Return [X, Y] of the center of cell containing provided text 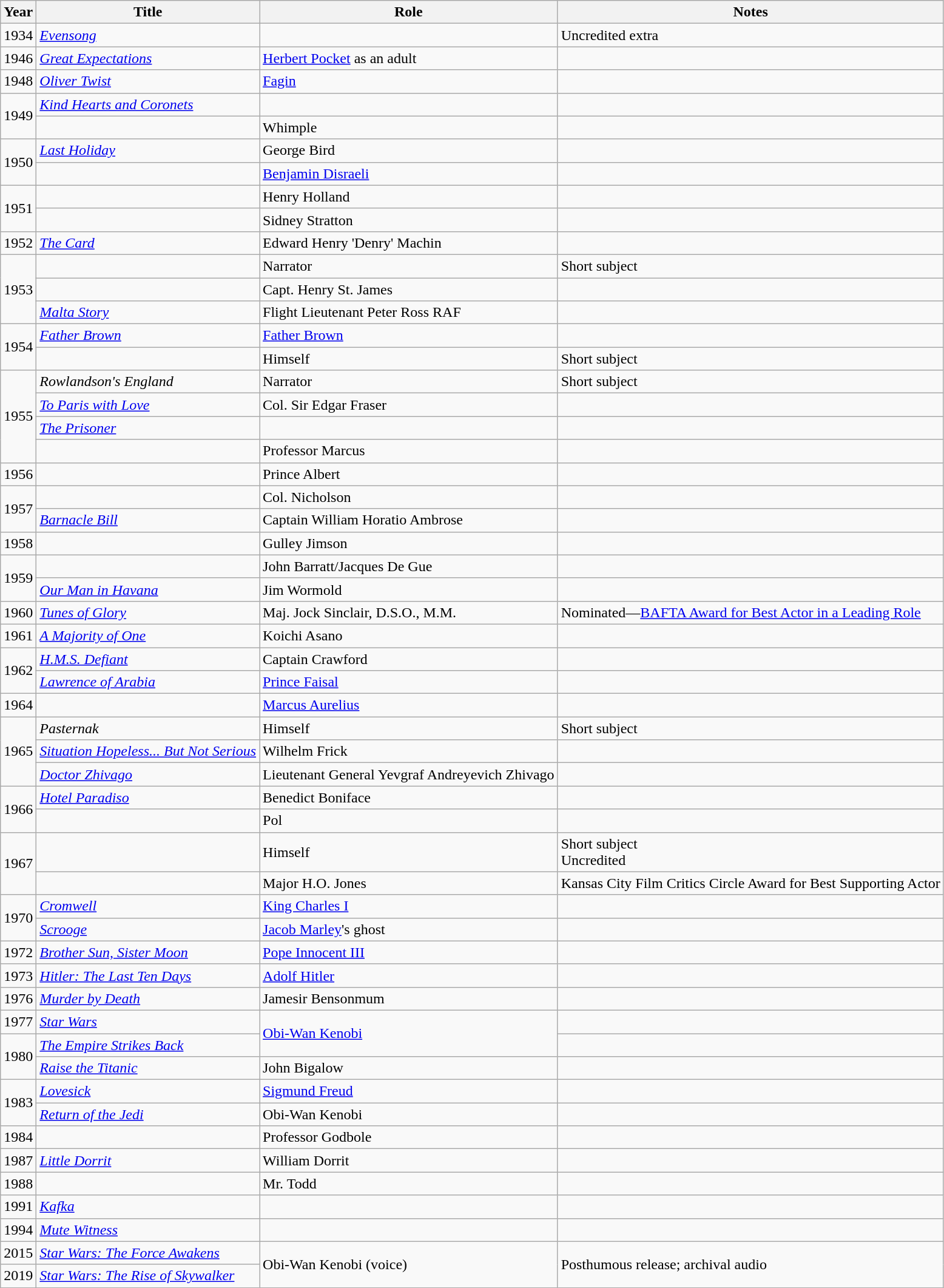
Our Man in Havana [148, 589]
Prince Faisal [409, 682]
1951 [18, 208]
Captain Crawford [409, 659]
Col. Sir Edgar Fraser [409, 405]
The Card [148, 243]
Kind Hearts and Coronets [148, 104]
John Bigalow [409, 1068]
1977 [18, 1022]
1991 [18, 1207]
2019 [18, 1276]
1994 [18, 1230]
Sigmund Freud [409, 1091]
1950 [18, 162]
Pol [409, 821]
Sidney Stratton [409, 220]
1965 [18, 751]
Evensong [148, 35]
Hitler: The Last Ten Days [148, 975]
Raise the Titanic [148, 1068]
Last Holiday [148, 151]
Lieutenant General Yevgraf Andreyevich Zhivago [409, 774]
1972 [18, 952]
Maj. Jock Sinclair, D.S.O., M.M. [409, 612]
A Majority of One [148, 636]
Professor Godbole [409, 1137]
Benjamin Disraeli [409, 174]
George Bird [409, 151]
Lawrence of Arabia [148, 682]
Title [148, 12]
Capt. Henry St. James [409, 290]
1954 [18, 347]
Gulley Jimson [409, 543]
Benedict Boniface [409, 798]
Uncredited extra [750, 35]
1967 [18, 863]
Mute Witness [148, 1230]
Posthumous release; archival audio [750, 1264]
Jim Wormold [409, 589]
Malta Story [148, 313]
Return of the Jedi [148, 1114]
Short subjectUncredited [750, 852]
Situation Hopeless... But Not Serious [148, 751]
Whimple [409, 127]
Year [18, 12]
Role [409, 12]
Jacob Marley's ghost [409, 929]
1973 [18, 975]
Tunes of Glory [148, 612]
John Barratt/Jacques De Gue [409, 566]
The Prisoner [148, 428]
Star Wars: The Rise of Skywalker [148, 1276]
1959 [18, 578]
To Paris with Love [148, 405]
The Empire Strikes Back [148, 1045]
1966 [18, 809]
Pope Innocent III [409, 952]
1948 [18, 81]
1955 [18, 416]
Nominated—BAFTA Award for Best Actor in a Leading Role [750, 612]
1984 [18, 1137]
Great Expectations [148, 58]
Star Wars [148, 1022]
Koichi Asano [409, 636]
1934 [18, 35]
Star Wars: The Force Awakens [148, 1253]
Kafka [148, 1207]
2015 [18, 1253]
1970 [18, 918]
Oliver Twist [148, 81]
1987 [18, 1161]
1957 [18, 509]
Wilhelm Frick [409, 751]
Cromwell [148, 906]
1956 [18, 474]
1983 [18, 1103]
1958 [18, 543]
Mr. Todd [409, 1184]
Hotel Paradiso [148, 798]
1952 [18, 243]
King Charles I [409, 906]
Herbert Pocket as an adult [409, 58]
Edward Henry 'Denry' Machin [409, 243]
Captain William Horatio Ambrose [409, 520]
Brother Sun, Sister Moon [148, 952]
Barnacle Bill [148, 520]
Notes [750, 12]
1988 [18, 1184]
1960 [18, 612]
Obi-Wan Kenobi (voice) [409, 1264]
1962 [18, 670]
Prince Albert [409, 474]
Doctor Zhivago [148, 774]
1953 [18, 289]
Murder by Death [148, 998]
Jamesir Bensonmum [409, 998]
1949 [18, 116]
Major H.O. Jones [409, 883]
Little Dorrit [148, 1161]
William Dorrit [409, 1161]
1964 [18, 705]
Kansas City Film Critics Circle Award for Best Supporting Actor [750, 883]
1980 [18, 1056]
Henry Holland [409, 197]
Marcus Aurelius [409, 705]
Col. Nicholson [409, 497]
Lovesick [148, 1091]
Rowlandson's England [148, 382]
H.M.S. Defiant [148, 659]
1946 [18, 58]
Adolf Hitler [409, 975]
Fagin [409, 81]
Professor Marcus [409, 451]
Scrooge [148, 929]
Flight Lieutenant Peter Ross RAF [409, 313]
1961 [18, 636]
Pasternak [148, 728]
1976 [18, 998]
